Return [X, Y] of the center of cell containing provided text 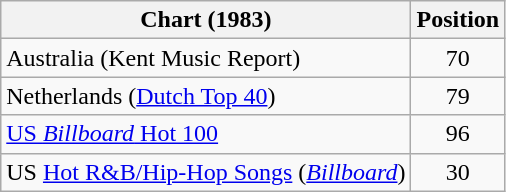
79 [458, 96]
US Billboard Hot 100 [206, 134]
Netherlands (Dutch Top 40) [206, 96]
Chart (1983) [206, 20]
30 [458, 172]
Australia (Kent Music Report) [206, 58]
96 [458, 134]
US Hot R&B/Hip-Hop Songs (Billboard) [206, 172]
70 [458, 58]
Position [458, 20]
